Identify which cell holds the provided text, then report its (X, Y) central coordinate. 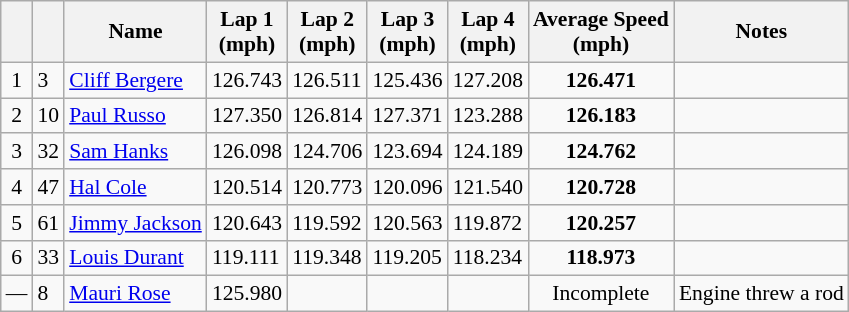
120.773 (327, 187)
4 (17, 187)
120.643 (247, 223)
— (17, 294)
Cliff Bergere (136, 80)
Lap 3(mph) (407, 32)
118.973 (601, 258)
123.288 (488, 116)
127.371 (407, 116)
118.234 (488, 258)
Mauri Rose (136, 294)
Lap 1(mph) (247, 32)
Lap 2(mph) (327, 32)
47 (48, 187)
123.694 (407, 152)
126.814 (327, 116)
Lap 4(mph) (488, 32)
126.098 (247, 152)
Notes (762, 32)
126.511 (327, 80)
2 (17, 116)
Louis Durant (136, 258)
124.762 (601, 152)
127.350 (247, 116)
Incomplete (601, 294)
119.205 (407, 258)
119.872 (488, 223)
126.471 (601, 80)
Average Speed(mph) (601, 32)
126.183 (601, 116)
8 (48, 294)
5 (17, 223)
120.728 (601, 187)
33 (48, 258)
127.208 (488, 80)
121.540 (488, 187)
120.514 (247, 187)
119.592 (327, 223)
124.706 (327, 152)
32 (48, 152)
Jimmy Jackson (136, 223)
119.348 (327, 258)
6 (17, 258)
125.436 (407, 80)
61 (48, 223)
Engine threw a rod (762, 294)
10 (48, 116)
Hal Cole (136, 187)
Sam Hanks (136, 152)
120.257 (601, 223)
1 (17, 80)
120.096 (407, 187)
125.980 (247, 294)
126.743 (247, 80)
124.189 (488, 152)
119.111 (247, 258)
120.563 (407, 223)
Paul Russo (136, 116)
Name (136, 32)
